Extract the [x, y] coordinate from the center of the cell holding the provided text.  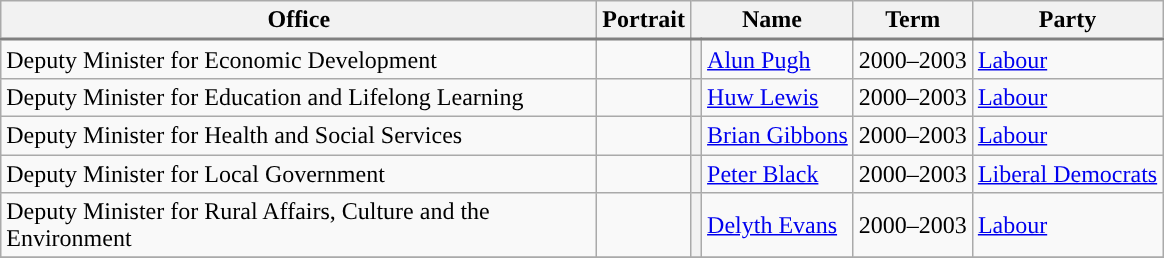
Deputy Minister for Local Government [299, 173]
Peter Black [778, 173]
Name [772, 20]
Alun Pugh [778, 60]
Party [1067, 20]
Office [299, 20]
Huw Lewis [778, 97]
Delyth Evans [778, 226]
Deputy Minister for Health and Social Services [299, 135]
Deputy Minister for Rural Affairs, Culture and the Environment [299, 226]
Portrait [644, 20]
Brian Gibbons [778, 135]
Liberal Democrats [1067, 173]
Term [912, 20]
Deputy Minister for Economic Development [299, 60]
Deputy Minister for Education and Lifelong Learning [299, 97]
